Scan for the cell matching the given text and deliver its (X, Y) coordinate at center. 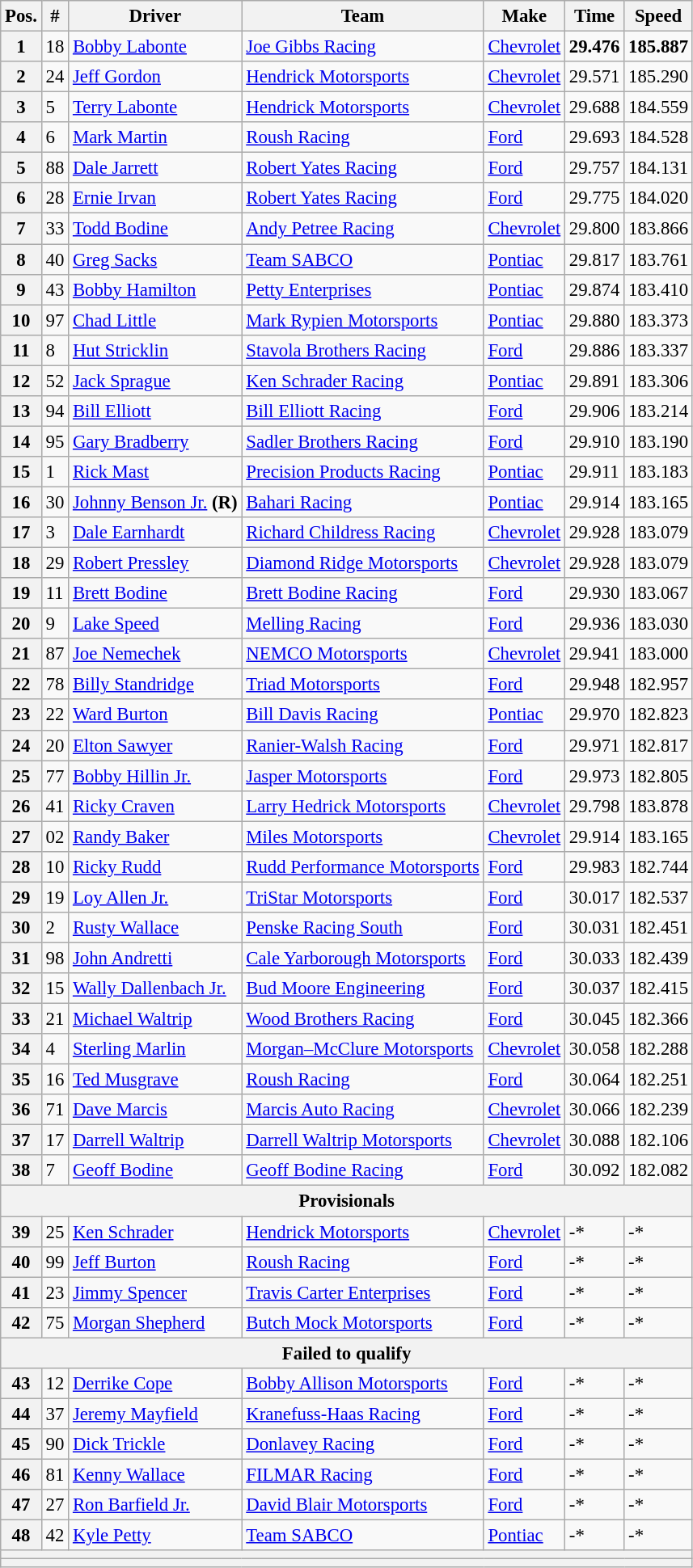
182.366 (658, 1019)
Jack Sprague (155, 381)
183.190 (658, 441)
99 (55, 1262)
Ranier-Walsh Racing (362, 745)
182.288 (658, 1049)
39 (21, 1232)
Triad Motorsports (362, 685)
30.066 (595, 1110)
29.886 (595, 350)
Kranefuss-Haas Racing (362, 1414)
182.817 (658, 745)
30.017 (595, 897)
29.880 (595, 320)
29.817 (595, 259)
Bud Moore Engineering (362, 988)
29.874 (595, 289)
30.092 (595, 1171)
Brett Bodine (155, 593)
Johnny Benson Jr. (R) (155, 502)
29.693 (595, 137)
# (55, 16)
Ron Barfield Jr. (155, 1505)
Geoff Bodine Racing (362, 1171)
30.031 (595, 928)
Wood Brothers Racing (362, 1019)
Dick Trickle (155, 1444)
David Blair Motorsports (362, 1505)
Failed to qualify (347, 1353)
182.805 (658, 776)
Geoff Bodine (155, 1171)
182.823 (658, 715)
Bobby Labonte (155, 47)
Time (595, 16)
183.878 (658, 806)
45 (21, 1444)
Wally Dallenbach Jr. (155, 988)
Jeff Burton (155, 1262)
29.775 (595, 198)
Joe Nemechek (155, 654)
Make (524, 16)
Jeremy Mayfield (155, 1414)
29.970 (595, 715)
Elton Sawyer (155, 745)
Stavola Brothers Racing (362, 350)
Marcis Auto Racing (362, 1110)
Ricky Craven (155, 806)
87 (55, 654)
29.688 (595, 107)
Ken Schrader Racing (362, 381)
Rusty Wallace (155, 928)
78 (55, 685)
Terry Labonte (155, 107)
Morgan–McClure Motorsports (362, 1049)
Bobby Hillin Jr. (155, 776)
Jeff Gordon (155, 77)
NEMCO Motorsports (362, 654)
30.088 (595, 1140)
Sterling Marlin (155, 1049)
Brett Bodine Racing (362, 593)
Penske Racing South (362, 928)
Robert Pressley (155, 563)
Randy Baker (155, 837)
81 (55, 1474)
30.058 (595, 1049)
30.045 (595, 1019)
71 (55, 1110)
Ward Burton (155, 715)
32 (21, 988)
183.000 (658, 654)
Kyle Petty (155, 1536)
29.757 (595, 168)
38 (21, 1171)
Pos. (21, 16)
Larry Hedrick Motorsports (362, 806)
183.866 (658, 229)
184.559 (658, 107)
Diamond Ridge Motorsports (362, 563)
Donlavey Racing (362, 1444)
Dave Marcis (155, 1110)
Ernie Irvan (155, 198)
29.476 (595, 47)
Billy Standridge (155, 685)
Bobby Hamilton (155, 289)
182.106 (658, 1140)
Travis Carter Enterprises (362, 1292)
Darrell Waltrip Motorsports (362, 1140)
98 (55, 958)
30.033 (595, 958)
Provisionals (347, 1201)
29.930 (595, 593)
30.064 (595, 1080)
Team (362, 16)
182.537 (658, 897)
Precision Products Racing (362, 472)
183.306 (658, 381)
29.911 (595, 472)
Chad Little (155, 320)
182.439 (658, 958)
Butch Mock Motorsports (362, 1322)
182.082 (658, 1171)
47 (21, 1505)
88 (55, 168)
182.251 (658, 1080)
Dale Earnhardt (155, 533)
Petty Enterprises (362, 289)
75 (55, 1322)
183.410 (658, 289)
Ted Musgrave (155, 1080)
30.037 (595, 988)
185.290 (658, 77)
29.571 (595, 77)
31 (21, 958)
29.941 (595, 654)
Bahari Racing (362, 502)
Ricky Rudd (155, 867)
29.906 (595, 411)
184.528 (658, 137)
Richard Childress Racing (362, 533)
Jasper Motorsports (362, 776)
Greg Sacks (155, 259)
29.973 (595, 776)
97 (55, 320)
Rudd Performance Motorsports (362, 867)
Miles Motorsports (362, 837)
Sadler Brothers Racing (362, 441)
185.887 (658, 47)
183.030 (658, 624)
182.957 (658, 685)
95 (55, 441)
Bobby Allison Motorsports (362, 1384)
Gary Bradberry (155, 441)
29.800 (595, 229)
29.983 (595, 867)
Mark Rypien Motorsports (362, 320)
184.020 (658, 198)
Darrell Waltrip (155, 1140)
Joe Gibbs Racing (362, 47)
35 (21, 1080)
13 (21, 411)
Bill Elliott Racing (362, 411)
Ken Schrader (155, 1232)
183.183 (658, 472)
02 (55, 837)
Jimmy Spencer (155, 1292)
183.373 (658, 320)
183.067 (658, 593)
44 (21, 1414)
Cale Yarborough Motorsports (362, 958)
Bill Elliott (155, 411)
Lake Speed (155, 624)
26 (21, 806)
Morgan Shepherd (155, 1322)
Bill Davis Racing (362, 715)
77 (55, 776)
Rick Mast (155, 472)
183.214 (658, 411)
183.337 (658, 350)
Melling Racing (362, 624)
48 (21, 1536)
Mark Martin (155, 137)
182.744 (658, 867)
29.971 (595, 745)
Driver (155, 16)
183.761 (658, 259)
Andy Petree Racing (362, 229)
94 (55, 411)
Kenny Wallace (155, 1474)
29.798 (595, 806)
Loy Allen Jr. (155, 897)
TriStar Motorsports (362, 897)
29.891 (595, 381)
Speed (658, 16)
Michael Waltrip (155, 1019)
34 (21, 1049)
90 (55, 1444)
184.131 (658, 168)
14 (21, 441)
182.415 (658, 988)
John Andretti (155, 958)
182.451 (658, 928)
Derrike Cope (155, 1384)
36 (21, 1110)
29.936 (595, 624)
29.948 (595, 685)
46 (21, 1474)
182.239 (658, 1110)
29.910 (595, 441)
FILMAR Racing (362, 1474)
Hut Stricklin (155, 350)
Dale Jarrett (155, 168)
52 (55, 381)
Todd Bodine (155, 229)
